Identify which cell holds the provided text, then report its [X, Y] central coordinate. 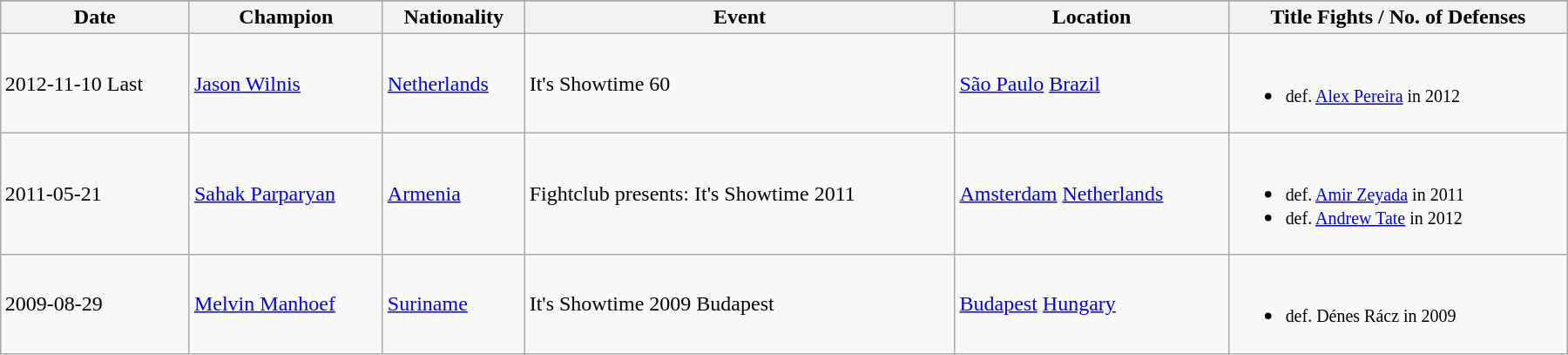
It's Showtime 2009 Budapest [740, 304]
Nationality [453, 17]
Event [740, 17]
def. Amir Zeyada in 2011 def. Andrew Tate in 2012 [1398, 194]
Jason Wilnis [286, 84]
Sahak Parparyan [286, 194]
Location [1092, 17]
Armenia [453, 194]
São Paulo Brazil [1092, 84]
It's Showtime 60 [740, 84]
2012-11-10 Last [94, 84]
def. Alex Pereira in 2012 [1398, 84]
Budapest Hungary [1092, 304]
Suriname [453, 304]
Champion [286, 17]
2009-08-29 [94, 304]
Title Fights / No. of Defenses [1398, 17]
Melvin Manhoef [286, 304]
Netherlands [453, 84]
2011-05-21 [94, 194]
def. Dénes Rácz in 2009 [1398, 304]
Date [94, 17]
Amsterdam Netherlands [1092, 194]
Fightclub presents: It's Showtime 2011 [740, 194]
